Pinpoint the cell where the given text exists, returning its [X, Y] midpoint coordinate. 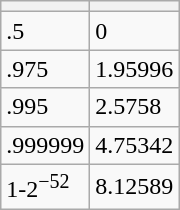
1-2−52 [46, 186]
2.5758 [134, 107]
0 [134, 31]
4.75342 [134, 145]
8.12589 [134, 186]
.995 [46, 107]
.5 [46, 31]
.999999 [46, 145]
.975 [46, 69]
1.95996 [134, 69]
